Provide the (X, Y) coordinate of the cell's center where the given text is located.  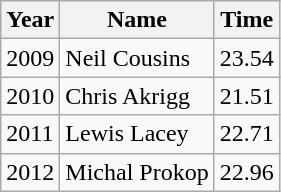
2010 (30, 96)
22.96 (246, 172)
21.51 (246, 96)
2011 (30, 134)
Name (137, 20)
2009 (30, 58)
Chris Akrigg (137, 96)
Lewis Lacey (137, 134)
Michal Prokop (137, 172)
2012 (30, 172)
23.54 (246, 58)
Neil Cousins (137, 58)
Time (246, 20)
22.71 (246, 134)
Year (30, 20)
